Return the [X, Y] coordinate for the center point of the cell that contains the specified text.  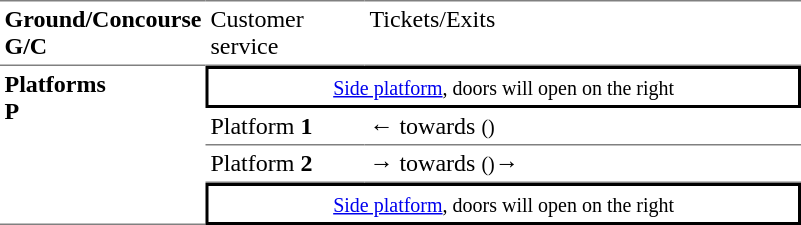
← towards () [583, 127]
PlatformsP [103, 146]
Ground/ConcourseG/C [103, 33]
Platform 2 [286, 165]
Platform 1 [286, 127]
→ towards ()→ [583, 165]
Tickets/Exits [583, 33]
Customer service [286, 33]
